Detect which cell encompasses the target text, then output its [x, y] center coordinate. 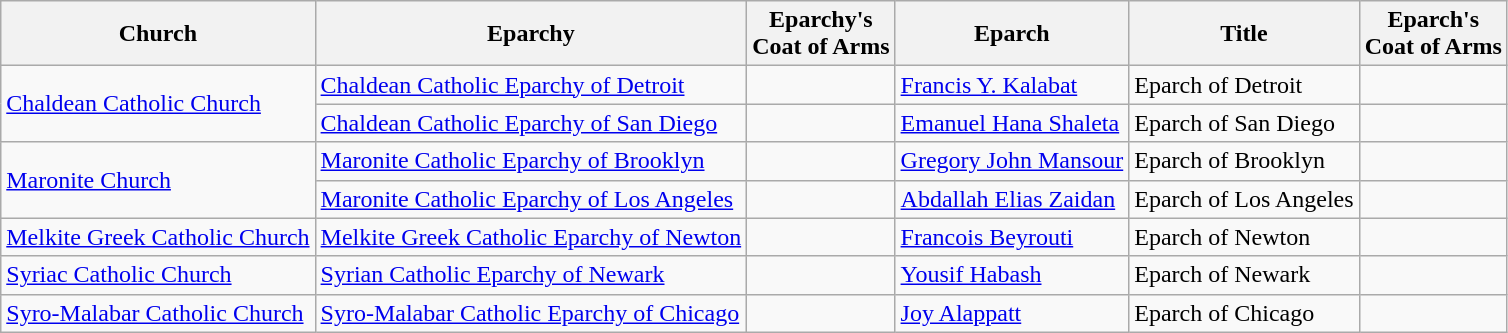
Eparchy [531, 34]
Maronite Church [158, 180]
Eparch of Newark [1244, 275]
Chaldean Catholic Eparchy of San Diego [531, 123]
Joy Alappatt [1012, 313]
Church [158, 34]
Abdallah Elias Zaidan [1012, 199]
Emanuel Hana Shaleta [1012, 123]
Chaldean Catholic Eparchy of Detroit [531, 85]
Eparchy'sCoat of Arms [821, 34]
Melkite Greek Catholic Church [158, 237]
Melkite Greek Catholic Eparchy of Newton [531, 237]
Chaldean Catholic Church [158, 104]
Eparch of Brooklyn [1244, 161]
Eparch of Detroit [1244, 85]
Eparch [1012, 34]
Syrian Catholic Eparchy of Newark [531, 275]
Syro-Malabar Catholic Eparchy of Chicago [531, 313]
Eparch of San Diego [1244, 123]
Francis Y. Kalabat [1012, 85]
Yousif Habash [1012, 275]
Francois Beyrouti [1012, 237]
Gregory John Mansour [1012, 161]
Eparch of Los Angeles [1244, 199]
Syro-Malabar Catholic Church [158, 313]
Maronite Catholic Eparchy of Brooklyn [531, 161]
Eparch of Chicago [1244, 313]
Syriac Catholic Church [158, 275]
Maronite Catholic Eparchy of Los Angeles [531, 199]
Title [1244, 34]
Eparch of Newton [1244, 237]
Eparch's Coat of Arms [1433, 34]
